From the cell containing the given text, extract its center point as (x, y) coordinate. 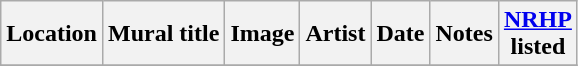
Image (262, 34)
Location (52, 34)
Mural title (163, 34)
Notes (464, 34)
Date (400, 34)
NRHPlisted (538, 34)
Artist (336, 34)
